Pinpoint the cell where the given text exists, returning its [x, y] midpoint coordinate. 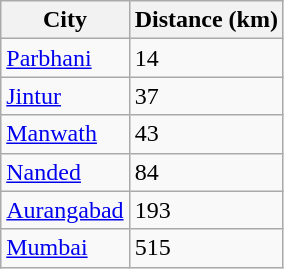
Mumbai [65, 248]
515 [206, 248]
City [65, 20]
84 [206, 172]
43 [206, 134]
Aurangabad [65, 210]
Distance (km) [206, 20]
Jintur [65, 96]
Manwath [65, 134]
14 [206, 58]
193 [206, 210]
Parbhani [65, 58]
37 [206, 96]
Nanded [65, 172]
